Determine the (X, Y) coordinate at the center of the cell enclosing the given text.  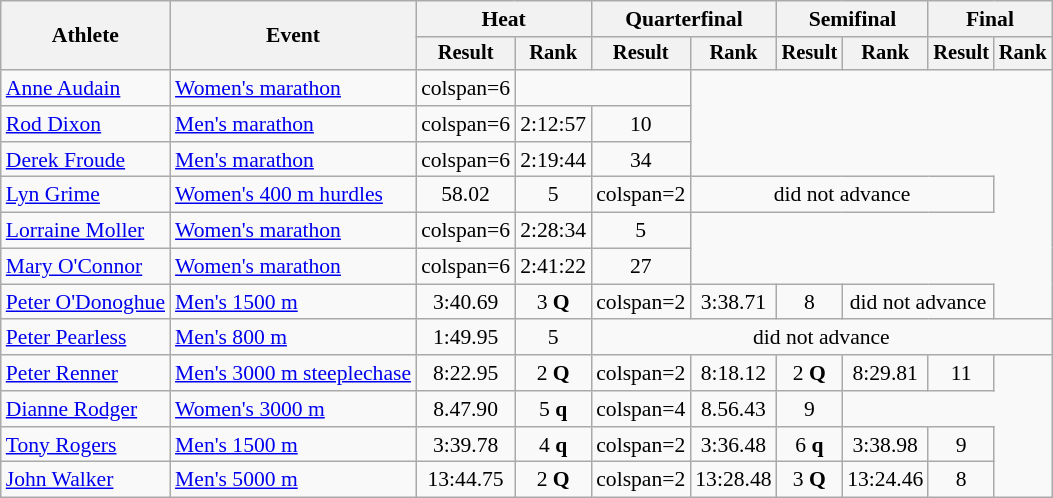
Tony Rogers (86, 445)
13:28.48 (733, 480)
Event (293, 36)
Men's 800 m (293, 338)
2:19:44 (553, 160)
Lorraine Moller (86, 231)
Lyn Grime (86, 195)
11 (961, 373)
5 q (553, 409)
Women's 400 m hurdles (293, 195)
John Walker (86, 480)
8.47.90 (466, 409)
3:40.69 (466, 302)
Semifinal (853, 19)
3:36.48 (733, 445)
Athlete (86, 36)
Anne Audain (86, 88)
10 (640, 124)
2:41:22 (553, 267)
8.56.43 (733, 409)
Final (990, 19)
2:12:57 (553, 124)
3:38.98 (885, 445)
Quarterfinal (684, 19)
4 q (553, 445)
2:28:34 (553, 231)
13:44.75 (466, 480)
Men's 5000 m (293, 480)
Peter Pearless (86, 338)
Dianne Rodger (86, 409)
1:49.95 (466, 338)
3:38.71 (733, 302)
58.02 (466, 195)
27 (640, 267)
Rod Dixon (86, 124)
Women's 3000 m (293, 409)
34 (640, 160)
Men's 3000 m steeplechase (293, 373)
Derek Froude (86, 160)
8:18.12 (733, 373)
13:24.46 (885, 480)
8:29.81 (885, 373)
6 q (810, 445)
8:22.95 (466, 373)
Peter O'Donoghue (86, 302)
Heat (504, 19)
Peter Renner (86, 373)
3:39.78 (466, 445)
Mary O'Connor (86, 267)
colspan=4 (640, 409)
